Output the (X, Y) coordinate of the center of the cell containing the given text.  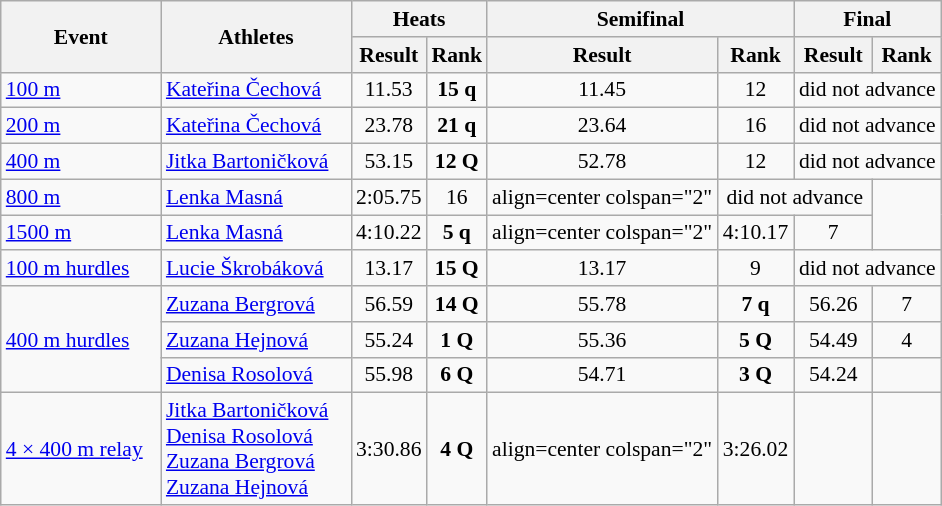
1500 m (81, 233)
53.15 (388, 162)
5 q (456, 233)
Jitka Bartoničková (256, 162)
4:10.22 (388, 233)
9 (756, 269)
1 Q (456, 340)
4 (907, 340)
54.24 (834, 375)
14 Q (456, 304)
5 Q (756, 340)
12 Q (456, 162)
11.53 (388, 90)
56.26 (834, 304)
55.78 (602, 304)
100 m hurdles (81, 269)
4:10.17 (756, 233)
3:26.02 (756, 449)
Heats (419, 19)
54.71 (602, 375)
4 × 400 m relay (81, 449)
Lucie Škrobáková (256, 269)
Zuzana Bergrová (256, 304)
Final (868, 19)
55.98 (388, 375)
52.78 (602, 162)
Zuzana Hejnová (256, 340)
15 Q (456, 269)
200 m (81, 126)
6 Q (456, 375)
56.59 (388, 304)
Athletes (256, 36)
55.24 (388, 340)
23.64 (602, 126)
55.36 (602, 340)
54.49 (834, 340)
7 q (756, 304)
800 m (81, 197)
2:05.75 (388, 197)
400 m (81, 162)
Jitka BartoničkováDenisa RosolováZuzana BergrováZuzana Hejnová (256, 449)
21 q (456, 126)
3:30.86 (388, 449)
23.78 (388, 126)
11.45 (602, 90)
400 m hurdles (81, 340)
Denisa Rosolová (256, 375)
4 Q (456, 449)
100 m (81, 90)
Event (81, 36)
15 q (456, 90)
Semifinal (640, 19)
3 Q (756, 375)
